Return (x, y) of the center of cell containing provided text 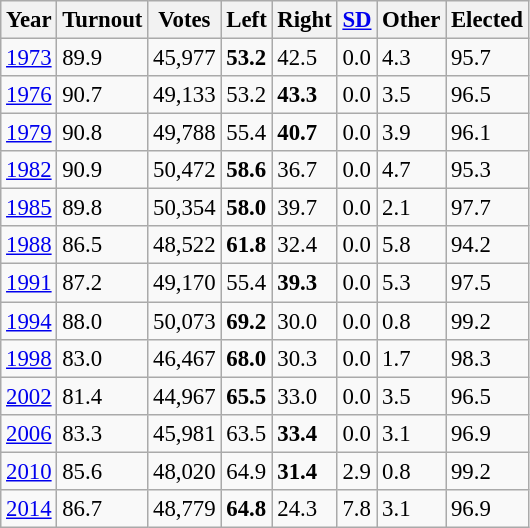
96.1 (488, 133)
89.9 (102, 58)
86.5 (102, 245)
58.6 (246, 170)
2006 (29, 433)
32.4 (304, 245)
2.1 (412, 208)
5.8 (412, 245)
49,170 (184, 283)
31.4 (304, 471)
Votes (184, 20)
83.3 (102, 433)
58.0 (246, 208)
90.9 (102, 170)
1979 (29, 133)
1985 (29, 208)
Left (246, 20)
4.7 (412, 170)
50,354 (184, 208)
98.3 (488, 358)
68.0 (246, 358)
48,779 (184, 509)
48,020 (184, 471)
33.4 (304, 433)
45,977 (184, 58)
61.8 (246, 245)
44,967 (184, 396)
83.0 (102, 358)
39.3 (304, 283)
5.3 (412, 283)
64.9 (246, 471)
1991 (29, 283)
81.4 (102, 396)
42.5 (304, 58)
43.3 (304, 95)
1973 (29, 58)
Year (29, 20)
88.0 (102, 321)
46,467 (184, 358)
65.5 (246, 396)
36.7 (304, 170)
1988 (29, 245)
87.2 (102, 283)
69.2 (246, 321)
1.7 (412, 358)
Elected (488, 20)
64.8 (246, 509)
2002 (29, 396)
Right (304, 20)
30.0 (304, 321)
1976 (29, 95)
40.7 (304, 133)
Other (412, 20)
1982 (29, 170)
49,788 (184, 133)
90.8 (102, 133)
89.8 (102, 208)
SD (357, 20)
1998 (29, 358)
3.9 (412, 133)
90.7 (102, 95)
63.5 (246, 433)
48,522 (184, 245)
24.3 (304, 509)
2.9 (357, 471)
7.8 (357, 509)
Turnout (102, 20)
49,133 (184, 95)
4.3 (412, 58)
2014 (29, 509)
85.6 (102, 471)
94.2 (488, 245)
1994 (29, 321)
95.7 (488, 58)
50,472 (184, 170)
50,073 (184, 321)
30.3 (304, 358)
97.5 (488, 283)
33.0 (304, 396)
95.3 (488, 170)
97.7 (488, 208)
86.7 (102, 509)
2010 (29, 471)
45,981 (184, 433)
39.7 (304, 208)
